Find where the given text appears and provide that cell's center as (x, y) coordinate. 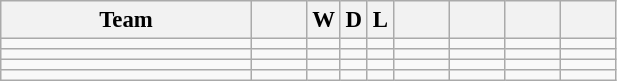
Team (126, 20)
D (354, 20)
L (380, 20)
W (324, 20)
